From the cell containing the given text, extract its center point as (x, y) coordinate. 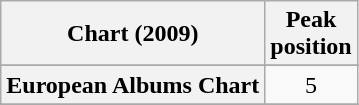
Chart (2009) (133, 34)
5 (311, 85)
European Albums Chart (133, 85)
Peakposition (311, 34)
